Provide the (x, y) coordinate of the cell's center where the given text is located.  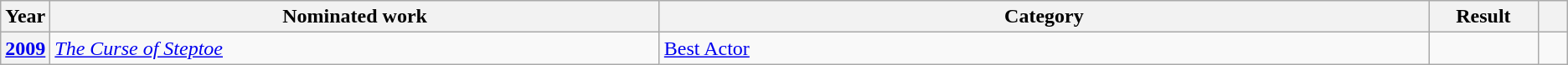
The Curse of Steptoe (355, 48)
Category (1044, 17)
Best Actor (1044, 48)
Nominated work (355, 17)
2009 (25, 48)
Year (25, 17)
Result (1484, 17)
